Detect which cell encompasses the target text, then output its (X, Y) center coordinate. 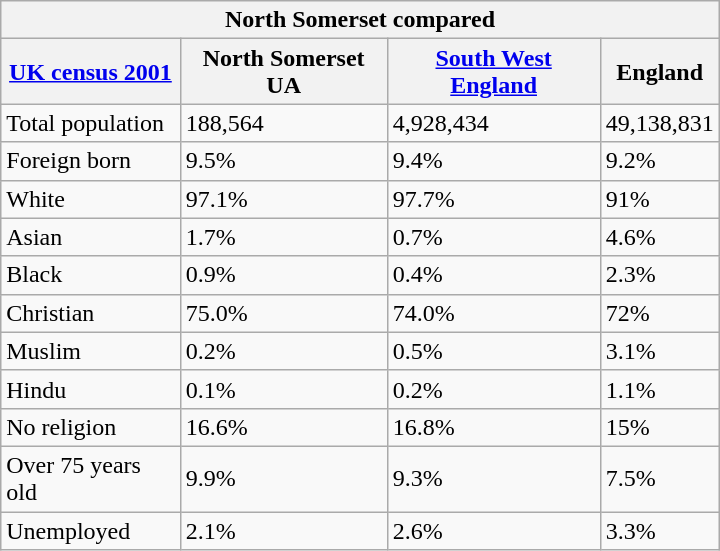
91% (660, 199)
75.0% (284, 313)
England (660, 72)
9.3% (494, 478)
97.1% (284, 199)
1.1% (660, 389)
UK census 2001 (90, 72)
No religion (90, 427)
72% (660, 313)
White (90, 199)
North Somerset UA (284, 72)
Hindu (90, 389)
9.4% (494, 161)
Unemployed (90, 531)
3.1% (660, 351)
Over 75 years old (90, 478)
4,928,434 (494, 123)
Black (90, 275)
2.1% (284, 531)
4.6% (660, 237)
16.6% (284, 427)
3.3% (660, 531)
Asian (90, 237)
Foreign born (90, 161)
0.9% (284, 275)
9.2% (660, 161)
9.9% (284, 478)
97.7% (494, 199)
9.5% (284, 161)
49,138,831 (660, 123)
2.6% (494, 531)
0.7% (494, 237)
7.5% (660, 478)
15% (660, 427)
Total population (90, 123)
0.4% (494, 275)
Christian (90, 313)
0.5% (494, 351)
North Somerset compared (360, 20)
2.3% (660, 275)
188,564 (284, 123)
16.8% (494, 427)
Muslim (90, 351)
South West England (494, 72)
0.1% (284, 389)
1.7% (284, 237)
74.0% (494, 313)
